Output the (x, y) coordinate of the center of the cell containing the given text.  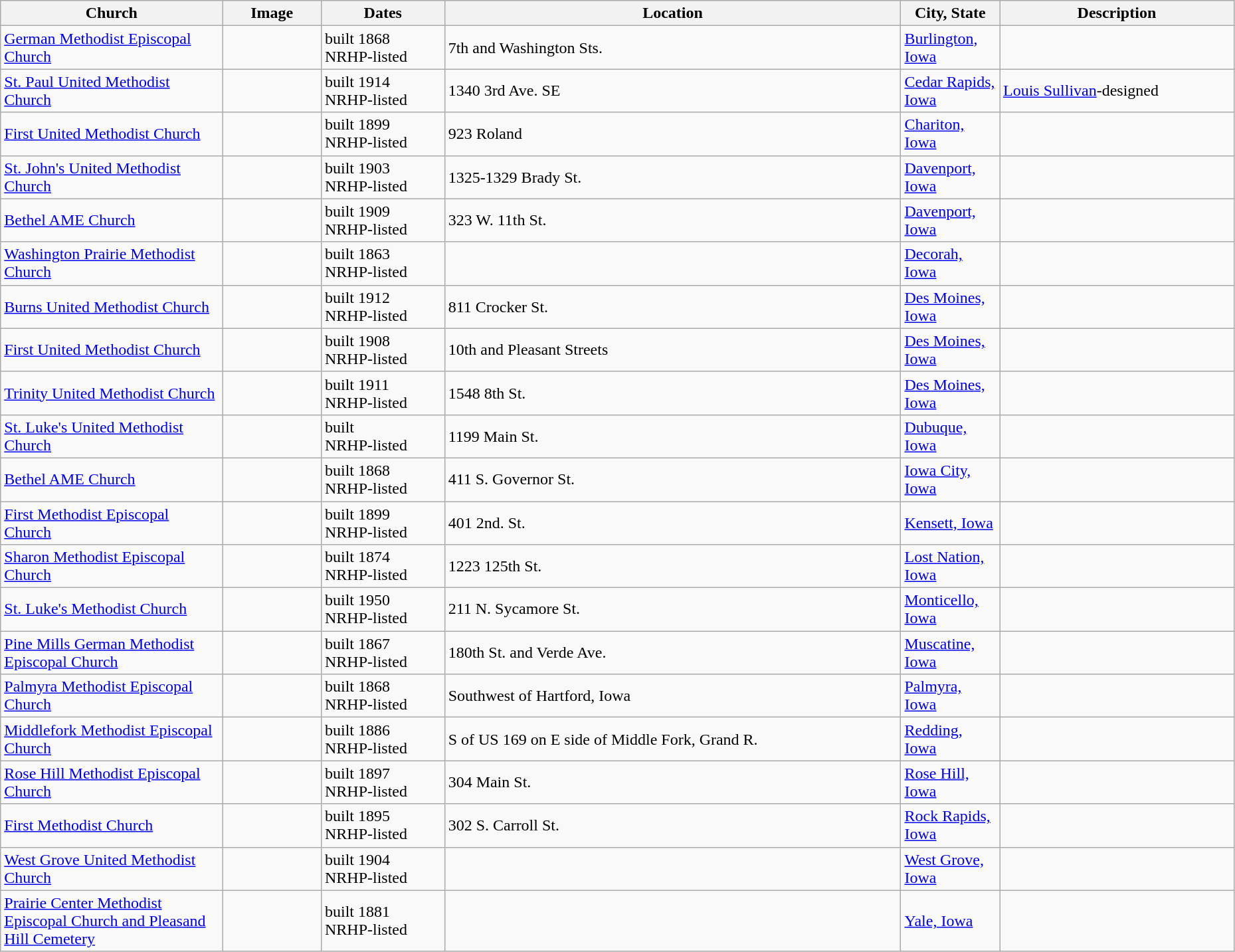
built 1911 NRHP-listed (383, 393)
St. John's United Methodist Church (112, 177)
1223 125th St. (672, 566)
323 W. 11th St. (672, 221)
10th and Pleasant Streets (672, 349)
Chariton, Iowa (950, 134)
Palmyra Methodist Episcopal Church (112, 696)
Description (1116, 13)
Decorah, Iowa (950, 263)
built 1908 NRHP-listed (383, 349)
Yale, Iowa (950, 921)
built 1914 NRHP-listed (383, 90)
Prairie Center Methodist Episcopal Church and Pleasand Hill Cemetery (112, 921)
S of US 169 on E side of Middle Fork, Grand R. (672, 739)
built 1867 NRHP-listed (383, 652)
211 N. Sycamore St. (672, 610)
built NRHP-listed (383, 436)
Image (272, 13)
built 1904 NRHP-listed (383, 869)
built 1950 NRHP-listed (383, 610)
1340 3rd Ave. SE (672, 90)
City, State (950, 13)
1199 Main St. (672, 436)
923 Roland (672, 134)
built 1886 NRHP-listed (383, 739)
Trinity United Methodist Church (112, 393)
St. Paul United Methodist Church (112, 90)
German Methodist Episcopal Church (112, 48)
Middlefork Methodist Episcopal Church (112, 739)
Burlington, Iowa (950, 48)
built 1909 NRHP-listed (383, 221)
180th St. and Verde Ave. (672, 652)
Monticello, Iowa (950, 610)
401 2nd. St. (672, 522)
Sharon Methodist Episcopal Church (112, 566)
West Grove, Iowa (950, 869)
Muscatine, Iowa (950, 652)
Pine Mills German Methodist Episcopal Church (112, 652)
built 1863 NRHP-listed (383, 263)
811 Crocker St. (672, 307)
Rose Hill Methodist Episcopal Church (112, 783)
Location (672, 13)
built 1912 NRHP-listed (383, 307)
Louis Sullivan-designed (1116, 90)
built 1881 NRHP-listed (383, 921)
Cedar Rapids, Iowa (950, 90)
Rock Rapids, Iowa (950, 825)
Southwest of Hartford, Iowa (672, 696)
Palmyra, Iowa (950, 696)
Washington Prairie Methodist Church (112, 263)
Church (112, 13)
built 1903 NRHP-listed (383, 177)
Lost Nation, Iowa (950, 566)
Dates (383, 13)
built 1874 NRHP-listed (383, 566)
411 S. Governor St. (672, 480)
built 1895 NRHP-listed (383, 825)
Rose Hill, Iowa (950, 783)
1325-1329 Brady St. (672, 177)
Burns United Methodist Church (112, 307)
St. Luke's Methodist Church (112, 610)
Dubuque, Iowa (950, 436)
302 S. Carroll St. (672, 825)
Kensett, Iowa (950, 522)
Redding, Iowa (950, 739)
First Methodist Episcopal Church (112, 522)
First Methodist Church (112, 825)
West Grove United Methodist Church (112, 869)
304 Main St. (672, 783)
Iowa City, Iowa (950, 480)
built 1897 NRHP-listed (383, 783)
St. Luke's United Methodist Church (112, 436)
7th and Washington Sts. (672, 48)
1548 8th St. (672, 393)
